Capture the cell that displays the provided text and extract its [x, y] central coordinate. 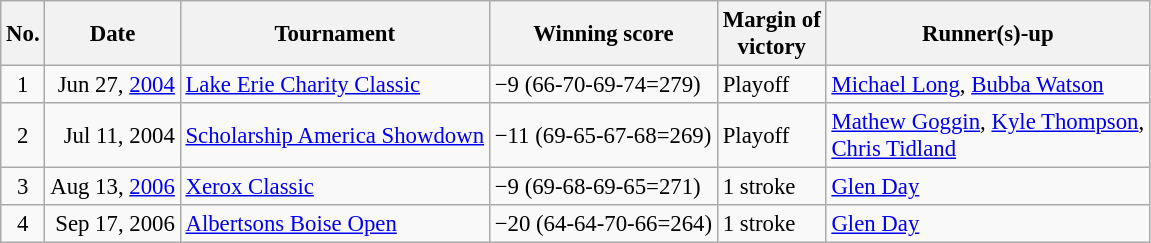
3 [23, 187]
Jul 11, 2004 [112, 136]
Albertsons Boise Open [334, 224]
Margin ofvictory [772, 34]
−9 (69-68-69-65=271) [603, 187]
2 [23, 136]
Xerox Classic [334, 187]
Runner(s)-up [988, 34]
No. [23, 34]
−11 (69-65-67-68=269) [603, 136]
1 [23, 85]
Date [112, 34]
Michael Long, Bubba Watson [988, 85]
Aug 13, 2006 [112, 187]
Sep 17, 2006 [112, 224]
Mathew Goggin, Kyle Thompson, Chris Tidland [988, 136]
−9 (66-70-69-74=279) [603, 85]
Jun 27, 2004 [112, 85]
4 [23, 224]
Lake Erie Charity Classic [334, 85]
Winning score [603, 34]
Tournament [334, 34]
Scholarship America Showdown [334, 136]
−20 (64-64-70-66=264) [603, 224]
